Capture the cell that displays the provided text and extract its [X, Y] central coordinate. 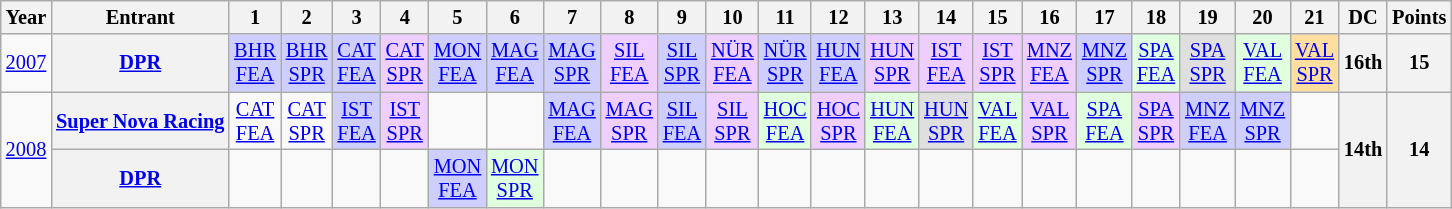
Year [26, 17]
MONSPR [514, 178]
BHRSPR [307, 63]
12 [838, 17]
4 [405, 17]
BHRFEA [255, 63]
19 [1208, 17]
14th [1363, 150]
1 [255, 17]
2007 [26, 63]
11 [786, 17]
Super Nova Racing [140, 121]
18 [1156, 17]
DC [1363, 17]
16 [1050, 17]
7 [572, 17]
6 [514, 17]
3 [356, 17]
2 [307, 17]
5 [458, 17]
Entrant [140, 17]
2008 [26, 150]
HOCSPR [838, 121]
HOCFEA [786, 121]
21 [1314, 17]
9 [682, 17]
NÜRFEA [732, 63]
13 [892, 17]
10 [732, 17]
8 [630, 17]
16th [1363, 63]
NÜRSPR [786, 63]
20 [1262, 17]
Points [1419, 17]
17 [1104, 17]
